Extract the (x, y) coordinate from the center of the cell holding the provided text.  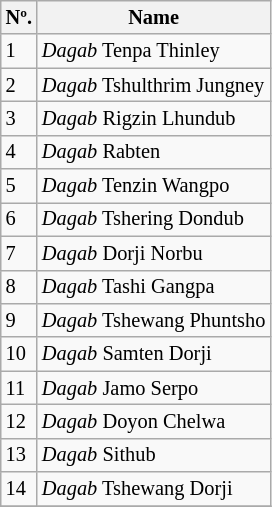
3 (19, 118)
Dagab Tshulthrim Jungney (154, 85)
Dagab Dorji Norbu (154, 253)
12 (19, 421)
Dagab Rigzin Lhundub (154, 118)
6 (19, 219)
8 (19, 287)
11 (19, 388)
14 (19, 489)
Dagab Tenpa Thinley (154, 51)
2 (19, 85)
4 (19, 152)
Name (154, 17)
Dagab Jamo Serpo (154, 388)
Nº. (19, 17)
5 (19, 186)
Dagab Rabten (154, 152)
Dagab Tshering Dondub (154, 219)
Dagab Tenzin Wangpo (154, 186)
1 (19, 51)
Dagab Doyon Chelwa (154, 421)
7 (19, 253)
10 (19, 354)
Dagab Tashi Gangpa (154, 287)
9 (19, 320)
Dagab Sithub (154, 455)
Dagab Tshewang Dorji (154, 489)
Dagab Samten Dorji (154, 354)
13 (19, 455)
Dagab Tshewang Phuntsho (154, 320)
